Identify which cell holds the provided text, then report its (X, Y) central coordinate. 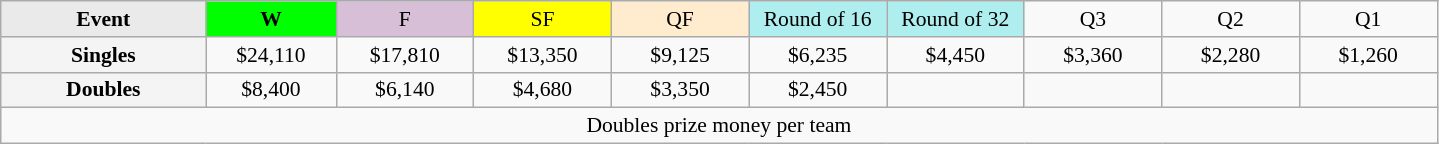
$4,450 (955, 55)
$24,110 (271, 55)
Q2 (1231, 19)
F (405, 19)
Round of 16 (818, 19)
$9,125 (680, 55)
$2,280 (1231, 55)
$3,360 (1093, 55)
$2,450 (818, 90)
Q3 (1093, 19)
$6,140 (405, 90)
$13,350 (543, 55)
$1,260 (1368, 55)
QF (680, 19)
$8,400 (271, 90)
W (271, 19)
$3,350 (680, 90)
$4,680 (543, 90)
Event (104, 19)
$17,810 (405, 55)
Doubles prize money per team (719, 126)
Doubles (104, 90)
Q1 (1368, 19)
SF (543, 19)
Round of 32 (955, 19)
$6,235 (818, 55)
Singles (104, 55)
